Scan for the cell matching the given text and deliver its (X, Y) coordinate at center. 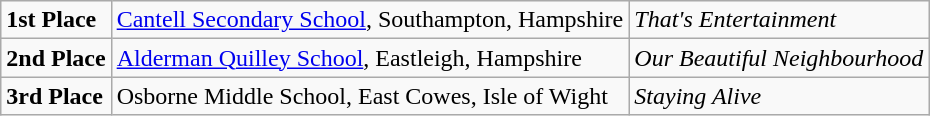
1st Place (56, 20)
Our Beautiful Neighbourhood (779, 58)
Osborne Middle School, East Cowes, Isle of Wight (370, 96)
Cantell Secondary School, Southampton, Hampshire (370, 20)
3rd Place (56, 96)
Alderman Quilley School, Eastleigh, Hampshire (370, 58)
Staying Alive (779, 96)
2nd Place (56, 58)
That's Entertainment (779, 20)
